Return (x, y) of the center of cell containing provided text 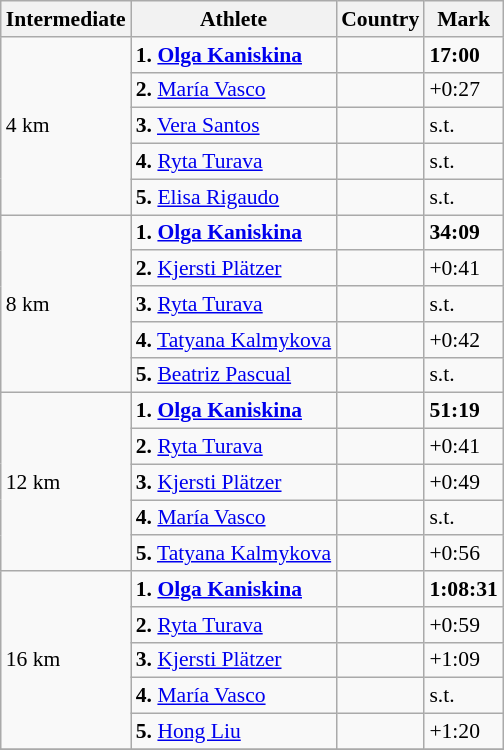
3. Vera Santos (234, 126)
5. Elisa Rigaudo (234, 197)
Intermediate (66, 19)
Country (380, 19)
2. María Vasco (234, 90)
+0:56 (463, 554)
16 km (66, 660)
+0:42 (463, 340)
+0:49 (463, 482)
2. Kjersti Plätzer (234, 269)
8 km (66, 304)
5. Hong Liu (234, 732)
34:09 (463, 233)
51:19 (463, 411)
+1:20 (463, 732)
4. Ryta Turava (234, 162)
Mark (463, 19)
1:08:31 (463, 589)
4. Tatyana Kalmykova (234, 340)
5. Beatriz Pascual (234, 375)
3. Ryta Turava (234, 304)
4 km (66, 126)
+1:09 (463, 660)
5. Tatyana Kalmykova (234, 554)
Athlete (234, 19)
17:00 (463, 55)
+0:59 (463, 625)
+0:27 (463, 90)
12 km (66, 482)
